Capture the cell that displays the provided text and extract its (X, Y) central coordinate. 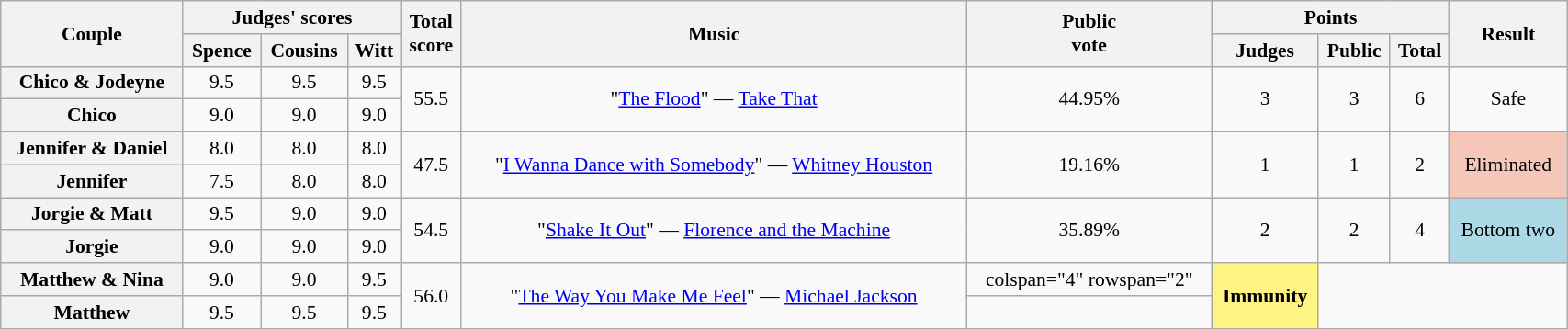
Totalscore (432, 33)
Total (1420, 51)
Public (1354, 51)
56.0 (432, 296)
44.95% (1089, 99)
Couple (92, 33)
Safe (1508, 99)
7.5 (222, 181)
Chico (92, 116)
6 (1420, 99)
Bottom two (1508, 230)
19.16% (1089, 165)
Jorgie (92, 247)
54.5 (432, 230)
Music (714, 33)
4 (1420, 230)
"The Way You Make Me Feel" — Michael Jackson (714, 296)
Publicvote (1089, 33)
Jorgie & Matt (92, 214)
colspan="4" rowspan="2" (1089, 279)
Eliminated (1508, 165)
Witt (374, 51)
Jennifer & Daniel (92, 149)
"Shake It Out" — Florence and the Machine (714, 230)
Matthew (92, 313)
Judges' scores (292, 17)
Result (1508, 33)
Matthew & Nina (92, 279)
47.5 (432, 165)
"I Wanna Dance with Somebody" — Whitney Houston (714, 165)
Cousins (304, 51)
Chico & Jodeyne (92, 83)
Spence (222, 51)
Jennifer (92, 181)
Immunity (1265, 296)
35.89% (1089, 230)
55.5 (432, 99)
Judges (1265, 51)
Points (1330, 17)
"The Flood" — Take That (714, 99)
